Provide the [x, y] coordinate of the cell's center where the given text is located.  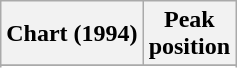
Peakposition [189, 34]
Chart (1994) [72, 34]
